From the cell containing the given text, extract its center point as [x, y] coordinate. 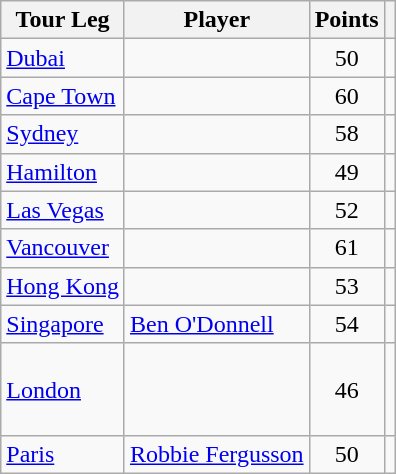
58 [346, 134]
Singapore [63, 324]
Cape Town [63, 96]
60 [346, 96]
Hamilton [63, 172]
Paris [63, 454]
Las Vegas [63, 210]
46 [346, 389]
52 [346, 210]
Sydney [63, 134]
53 [346, 286]
Player [216, 20]
Points [346, 20]
Tour Leg [63, 20]
Vancouver [63, 248]
54 [346, 324]
Hong Kong [63, 286]
49 [346, 172]
Ben O'Donnell [216, 324]
Dubai [63, 58]
61 [346, 248]
Robbie Fergusson [216, 454]
London [63, 389]
